For the text-containing cell, return its midpoint in [X, Y] coordinate format. 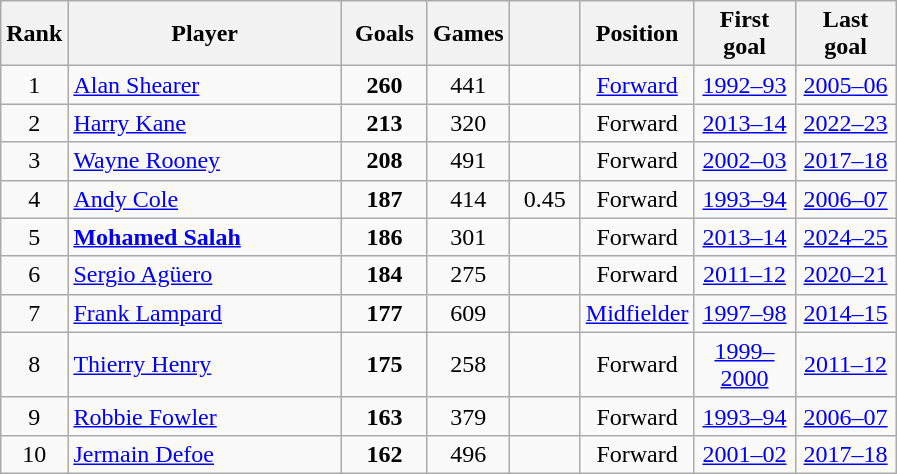
491 [468, 161]
2 [34, 123]
Rank [34, 34]
275 [468, 275]
Jermain Defoe [205, 454]
9 [34, 416]
Position [637, 34]
2005–06 [846, 85]
609 [468, 313]
177 [384, 313]
496 [468, 454]
4 [34, 199]
8 [34, 364]
Andy Cole [205, 199]
208 [384, 161]
163 [384, 416]
184 [384, 275]
Mohamed Salah [205, 237]
3 [34, 161]
Alan Shearer [205, 85]
Harry Kane [205, 123]
258 [468, 364]
414 [468, 199]
7 [34, 313]
2014–15 [846, 313]
320 [468, 123]
Midfielder [637, 313]
Games [468, 34]
5 [34, 237]
2002–03 [744, 161]
213 [384, 123]
2020–21 [846, 275]
1997–98 [744, 313]
175 [384, 364]
1992–93 [744, 85]
1 [34, 85]
441 [468, 85]
Robbie Fowler [205, 416]
Player [205, 34]
Goals [384, 34]
379 [468, 416]
1999–2000 [744, 364]
301 [468, 237]
Thierry Henry [205, 364]
First goal [744, 34]
Sergio Agüero [205, 275]
187 [384, 199]
0.45 [544, 199]
2024–25 [846, 237]
260 [384, 85]
2001–02 [744, 454]
10 [34, 454]
Wayne Rooney [205, 161]
2022–23 [846, 123]
Frank Lampard [205, 313]
Last goal [846, 34]
186 [384, 237]
162 [384, 454]
6 [34, 275]
